Find where the given text appears and provide that cell's center as [x, y] coordinate. 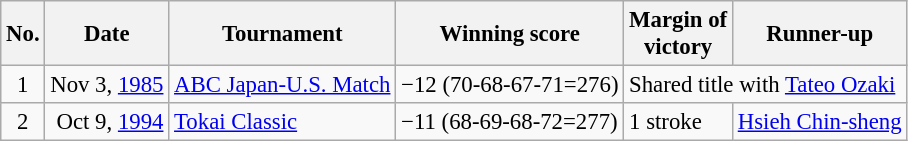
Date [107, 34]
−11 (68-69-68-72=277) [510, 122]
Margin ofvictory [678, 34]
−12 (70-68-67-71=276) [510, 85]
Tokai Classic [282, 122]
ABC Japan-U.S. Match [282, 85]
Nov 3, 1985 [107, 85]
Winning score [510, 34]
Oct 9, 1994 [107, 122]
No. [23, 34]
Tournament [282, 34]
1 stroke [678, 122]
Runner-up [819, 34]
2 [23, 122]
1 [23, 85]
Shared title with Tateo Ozaki [766, 85]
Hsieh Chin-sheng [819, 122]
